Output the (x, y) coordinate of the center of the cell containing the given text.  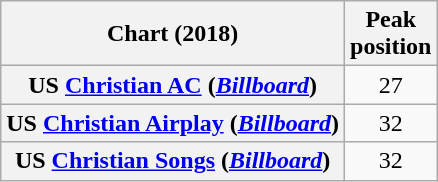
Peakposition (391, 34)
US Christian Airplay (Billboard) (173, 123)
US Christian Songs (Billboard) (173, 161)
US Christian AC (Billboard) (173, 85)
27 (391, 85)
Chart (2018) (173, 34)
